Pinpoint the cell where the given text exists, returning its [X, Y] midpoint coordinate. 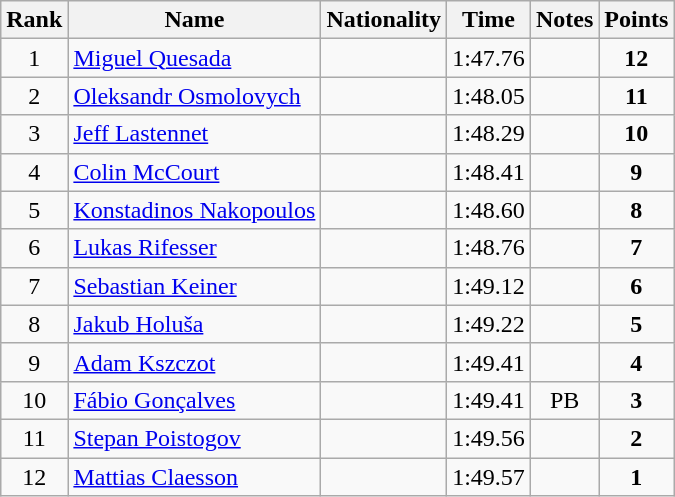
Miguel Quesada [194, 58]
Name [194, 20]
Rank [34, 20]
1:48.76 [489, 248]
Sebastian Keiner [194, 286]
1:47.76 [489, 58]
Colin McCourt [194, 172]
Time [489, 20]
Nationality [384, 20]
1:48.41 [489, 172]
Jeff Lastennet [194, 134]
Mattias Claesson [194, 477]
1:48.29 [489, 134]
Stepan Poistogov [194, 438]
PB [564, 400]
Points [636, 20]
1:49.22 [489, 324]
1:49.57 [489, 477]
Adam Kszczot [194, 362]
1:48.05 [489, 96]
1:48.60 [489, 210]
Konstadinos Nakopoulos [194, 210]
Lukas Rifesser [194, 248]
Notes [564, 20]
Oleksandr Osmolovych [194, 96]
1:49.12 [489, 286]
Fábio Gonçalves [194, 400]
Jakub Holuša [194, 324]
1:49.56 [489, 438]
